Determine the (x, y) coordinate at the center of the cell enclosing the given text.  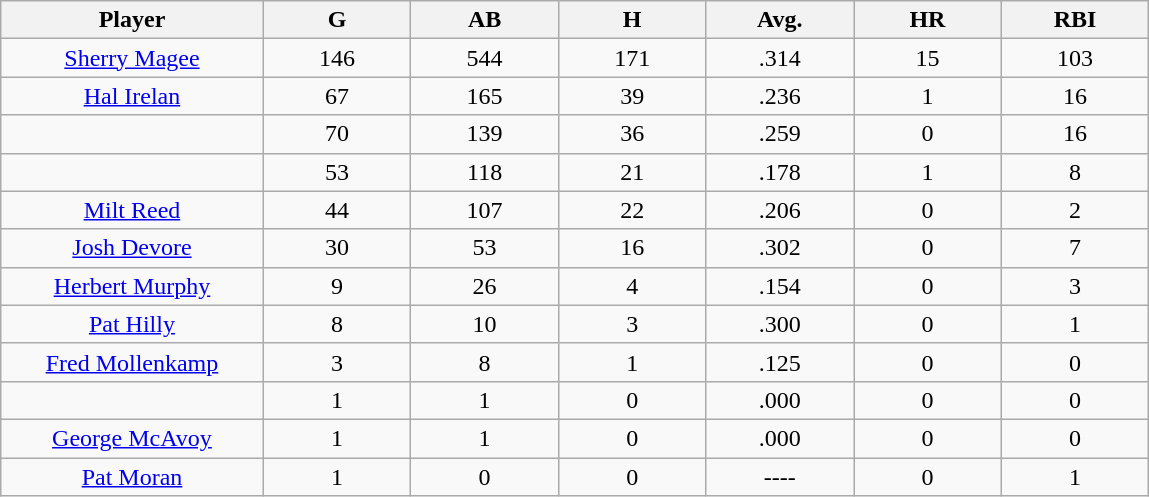
Hal Irelan (132, 96)
44 (337, 210)
.300 (780, 324)
Avg. (780, 20)
H (632, 20)
39 (632, 96)
.206 (780, 210)
7 (1075, 248)
RBI (1075, 20)
Pat Moran (132, 477)
Josh Devore (132, 248)
Player (132, 20)
Sherry Magee (132, 58)
10 (485, 324)
G (337, 20)
.236 (780, 96)
165 (485, 96)
15 (928, 58)
.302 (780, 248)
544 (485, 58)
HR (928, 20)
George McAvoy (132, 438)
Fred Mollenkamp (132, 362)
139 (485, 134)
.125 (780, 362)
107 (485, 210)
2 (1075, 210)
118 (485, 172)
103 (1075, 58)
Herbert Murphy (132, 286)
67 (337, 96)
146 (337, 58)
21 (632, 172)
.154 (780, 286)
4 (632, 286)
171 (632, 58)
9 (337, 286)
Milt Reed (132, 210)
30 (337, 248)
26 (485, 286)
70 (337, 134)
AB (485, 20)
Pat Hilly (132, 324)
.314 (780, 58)
---- (780, 477)
22 (632, 210)
.178 (780, 172)
36 (632, 134)
.259 (780, 134)
